Return the [x, y] coordinate for the center point of the cell that contains the specified text.  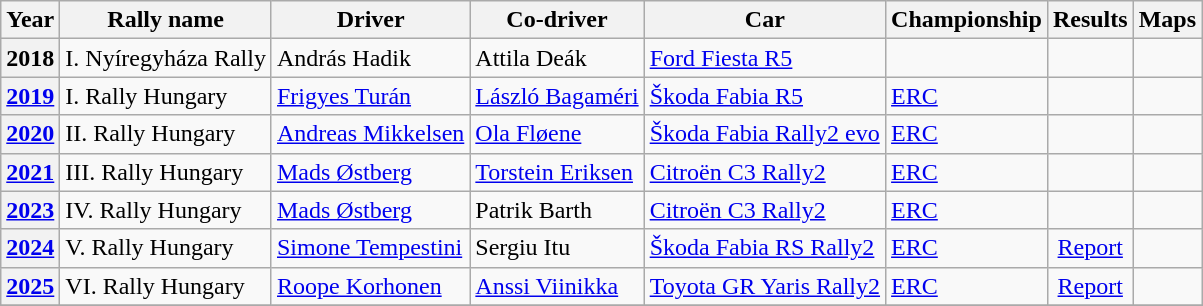
Results [1090, 20]
Sergiu Itu [557, 248]
Year [30, 20]
Škoda Fabia RS Rally2 [764, 248]
2018 [30, 58]
Frigyes Turán [370, 96]
IV. Rally Hungary [166, 210]
Škoda Fabia R5 [764, 96]
II. Rally Hungary [166, 134]
I. Nyíregyháza Rally [166, 58]
Andreas Mikkelsen [370, 134]
2020 [30, 134]
2024 [30, 248]
Patrik Barth [557, 210]
2019 [30, 96]
V. Rally Hungary [166, 248]
Championship [967, 20]
Simone Tempestini [370, 248]
I. Rally Hungary [166, 96]
Ola Fløene [557, 134]
VI. Rally Hungary [166, 286]
Car [764, 20]
Anssi Viinikka [557, 286]
András Hadik [370, 58]
2021 [30, 172]
Rally name [166, 20]
Attila Deák [557, 58]
László Bagaméri [557, 96]
Roope Korhonen [370, 286]
Torstein Eriksen [557, 172]
2025 [30, 286]
III. Rally Hungary [166, 172]
Škoda Fabia Rally2 evo [764, 134]
Toyota GR Yaris Rally2 [764, 286]
2023 [30, 210]
Co-driver [557, 20]
Driver [370, 20]
Maps [1167, 20]
Ford Fiesta R5 [764, 58]
